Extract the [X, Y] coordinate from the center of the cell holding the provided text.  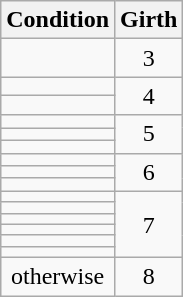
4 [149, 96]
3 [149, 58]
Condition [58, 20]
otherwise [58, 276]
7 [149, 224]
Girth [149, 20]
6 [149, 172]
8 [149, 276]
5 [149, 134]
